Search for the cell housing the specified text and yield its (x, y) center coordinate. 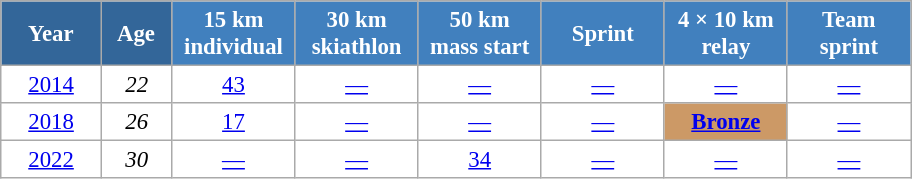
15 km individual (234, 34)
Team sprint (848, 34)
17 (234, 122)
30 (136, 160)
30 km skiathlon (356, 34)
Sprint (602, 34)
50 km mass start (480, 34)
26 (136, 122)
Year (52, 34)
4 × 10 km relay (726, 34)
22 (136, 85)
Age (136, 34)
2018 (52, 122)
Bronze (726, 122)
43 (234, 85)
2022 (52, 160)
34 (480, 160)
2014 (52, 85)
